Return (x, y) of the center of cell containing provided text 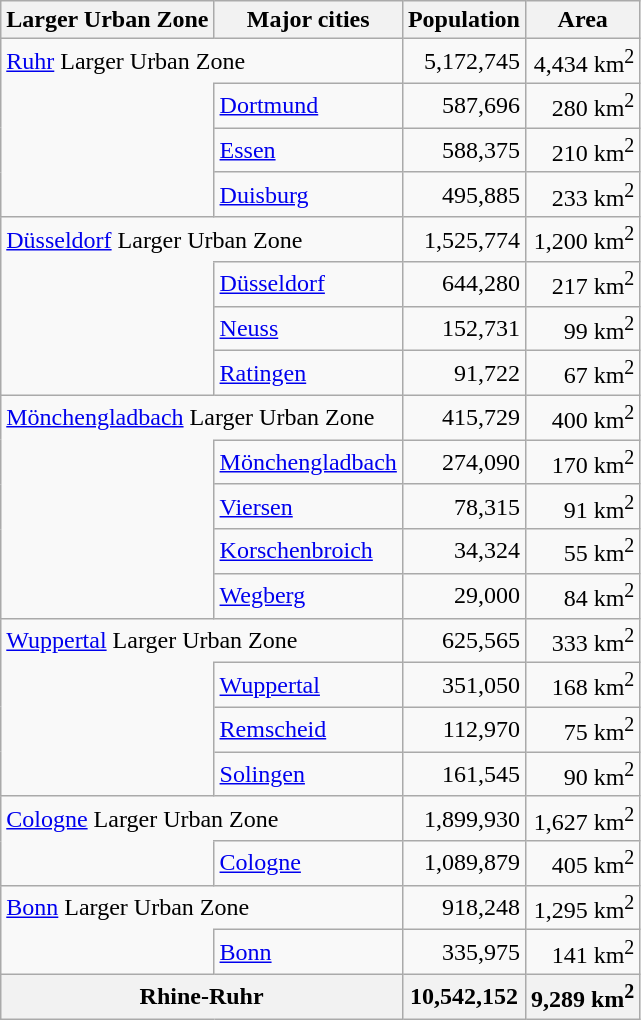
9,289 km2 (582, 996)
Dortmund (308, 106)
587,696 (464, 106)
Major cities (308, 20)
274,090 (464, 462)
Mönchengladbach (308, 462)
170 km2 (582, 462)
141 km2 (582, 952)
588,375 (464, 150)
625,565 (464, 640)
415,729 (464, 418)
1,899,930 (464, 818)
Ratingen (308, 374)
210 km2 (582, 150)
Wegberg (308, 596)
Viersen (308, 506)
Duisburg (308, 194)
Area (582, 20)
168 km2 (582, 686)
Wuppertal (308, 686)
75 km2 (582, 730)
405 km2 (582, 864)
495,885 (464, 194)
Düsseldorf Larger Urban Zone (202, 240)
1,295 km2 (582, 908)
Mönchengladbach Larger Urban Zone (202, 418)
67 km2 (582, 374)
10,542,152 (464, 996)
5,172,745 (464, 62)
Neuss (308, 328)
99 km2 (582, 328)
335,975 (464, 952)
233 km2 (582, 194)
161,545 (464, 774)
Essen (308, 150)
4,434 km2 (582, 62)
Bonn (308, 952)
1,200 km2 (582, 240)
84 km2 (582, 596)
Population (464, 20)
351,050 (464, 686)
400 km2 (582, 418)
1,089,879 (464, 864)
Ruhr Larger Urban Zone (202, 62)
29,000 (464, 596)
Wuppertal Larger Urban Zone (202, 640)
112,970 (464, 730)
152,731 (464, 328)
1,525,774 (464, 240)
91,722 (464, 374)
55 km2 (582, 552)
34,324 (464, 552)
Düsseldorf (308, 284)
78,315 (464, 506)
918,248 (464, 908)
Korschenbroich (308, 552)
Cologne (308, 864)
1,627 km2 (582, 818)
Rhine-Ruhr (202, 996)
Bonn Larger Urban Zone (202, 908)
Remscheid (308, 730)
90 km2 (582, 774)
333 km2 (582, 640)
Larger Urban Zone (108, 20)
644,280 (464, 284)
91 km2 (582, 506)
Solingen (308, 774)
280 km2 (582, 106)
Cologne Larger Urban Zone (202, 818)
217 km2 (582, 284)
